Locate the cell with the specified text and output its (X, Y) center coordinate. 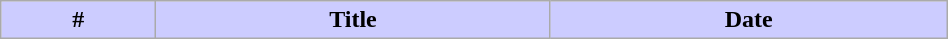
# (78, 20)
Title (353, 20)
Date (748, 20)
